Output the [x, y] coordinate of the center of the cell containing the given text.  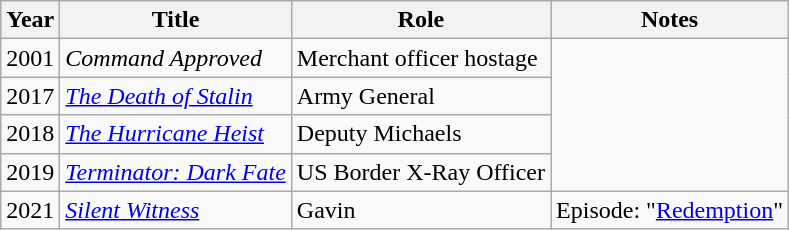
The Death of Stalin [176, 96]
Year [30, 20]
Title [176, 20]
Command Approved [176, 58]
Merchant officer hostage [420, 58]
Gavin [420, 210]
2019 [30, 172]
2017 [30, 96]
2018 [30, 134]
Terminator: Dark Fate [176, 172]
The Hurricane Heist [176, 134]
US Border X-Ray Officer [420, 172]
Episode: "Redemption" [670, 210]
Notes [670, 20]
Role [420, 20]
2021 [30, 210]
Army General [420, 96]
2001 [30, 58]
Silent Witness [176, 210]
Deputy Michaels [420, 134]
